Extract the [x, y] coordinate from the center of the cell holding the provided text.  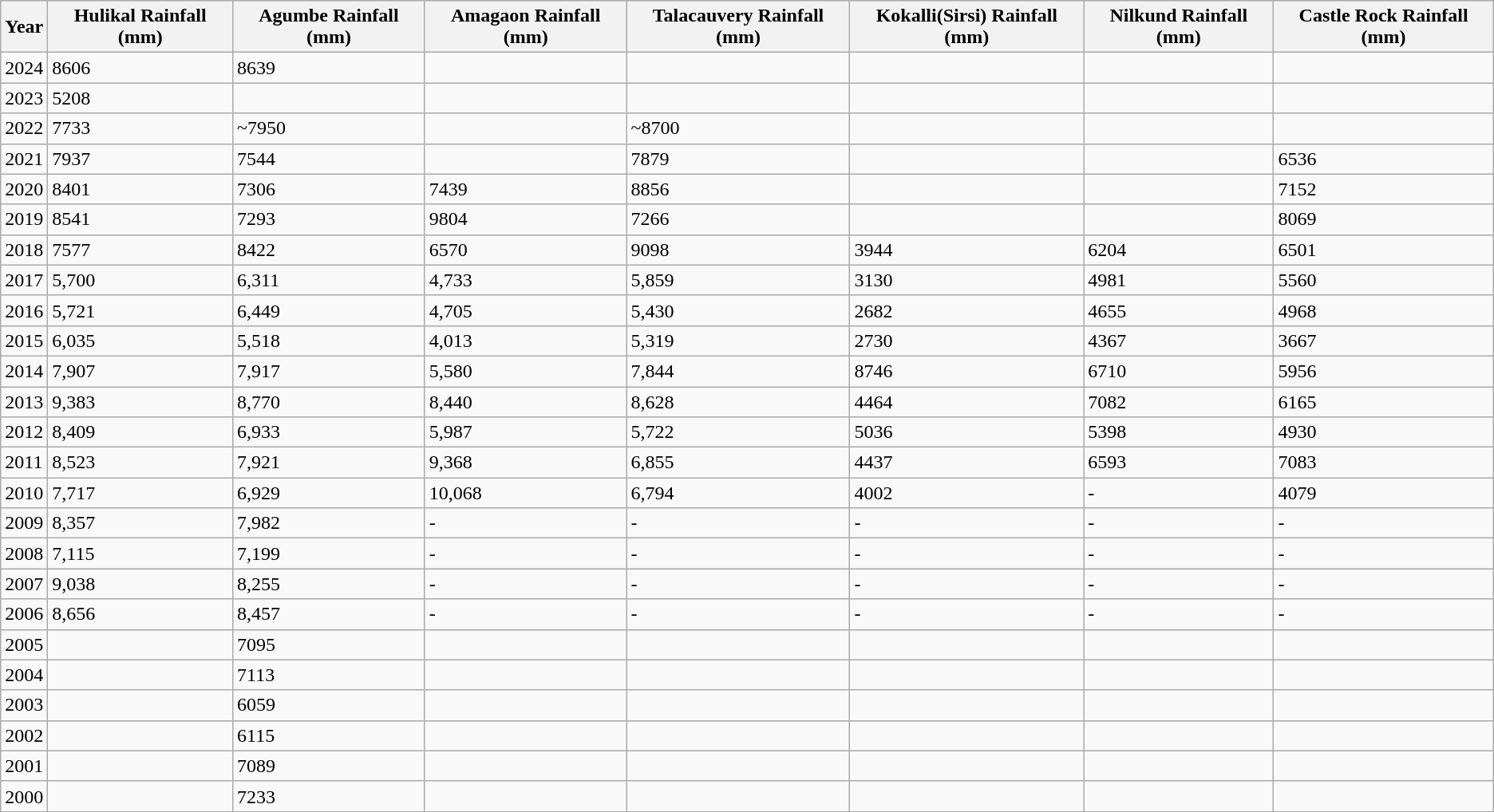
8,440 [525, 401]
2017 [24, 280]
7089 [329, 766]
7113 [329, 675]
8,357 [140, 523]
2024 [24, 68]
Amagaon Rainfall (mm) [525, 27]
5956 [1384, 371]
2006 [24, 614]
8069 [1384, 219]
Agumbe Rainfall (mm) [329, 27]
6,035 [140, 341]
8606 [140, 68]
9,368 [525, 463]
7,907 [140, 371]
6710 [1179, 371]
5,722 [738, 432]
8,770 [329, 401]
2001 [24, 766]
4437 [967, 463]
9804 [525, 219]
6,855 [738, 463]
6,929 [329, 493]
6,794 [738, 493]
2014 [24, 371]
2000 [24, 796]
2009 [24, 523]
9098 [738, 250]
2022 [24, 128]
7,115 [140, 554]
5,987 [525, 432]
4655 [1179, 310]
7306 [329, 189]
6593 [1179, 463]
6536 [1384, 159]
7879 [738, 159]
4968 [1384, 310]
8,628 [738, 401]
6115 [329, 735]
6570 [525, 250]
8,409 [140, 432]
8541 [140, 219]
2682 [967, 310]
5,319 [738, 341]
2015 [24, 341]
2003 [24, 705]
7,717 [140, 493]
7266 [738, 219]
7082 [1179, 401]
4079 [1384, 493]
7577 [140, 250]
Hulikal Rainfall (mm) [140, 27]
7293 [329, 219]
2007 [24, 584]
5,721 [140, 310]
10,068 [525, 493]
2018 [24, 250]
Nilkund Rainfall (mm) [1179, 27]
2002 [24, 735]
Castle Rock Rainfall (mm) [1384, 27]
Kokalli(Sirsi) Rainfall (mm) [967, 27]
3944 [967, 250]
2021 [24, 159]
2730 [967, 341]
6,311 [329, 280]
7083 [1384, 463]
8639 [329, 68]
9,038 [140, 584]
6,933 [329, 432]
8746 [967, 371]
8401 [140, 189]
5,518 [329, 341]
~8700 [738, 128]
7,199 [329, 554]
2011 [24, 463]
9,383 [140, 401]
5560 [1384, 280]
2023 [24, 98]
6165 [1384, 401]
Year [24, 27]
7,982 [329, 523]
8,523 [140, 463]
2019 [24, 219]
2005 [24, 644]
7095 [329, 644]
3130 [967, 280]
4,013 [525, 341]
6059 [329, 705]
7,844 [738, 371]
7233 [329, 796]
Talacauvery Rainfall (mm) [738, 27]
4930 [1384, 432]
7937 [140, 159]
8,656 [140, 614]
8,457 [329, 614]
5036 [967, 432]
2016 [24, 310]
2013 [24, 401]
5,700 [140, 280]
7,917 [329, 371]
5398 [1179, 432]
4,705 [525, 310]
5,430 [738, 310]
7544 [329, 159]
4464 [967, 401]
2012 [24, 432]
2020 [24, 189]
8,255 [329, 584]
2004 [24, 675]
6204 [1179, 250]
8422 [329, 250]
2008 [24, 554]
7733 [140, 128]
4981 [1179, 280]
4,733 [525, 280]
5208 [140, 98]
7152 [1384, 189]
4367 [1179, 341]
6,449 [329, 310]
~7950 [329, 128]
5,580 [525, 371]
7,921 [329, 463]
7439 [525, 189]
5,859 [738, 280]
2010 [24, 493]
8856 [738, 189]
3667 [1384, 341]
4002 [967, 493]
6501 [1384, 250]
